Detect which cell encompasses the target text, then output its [x, y] center coordinate. 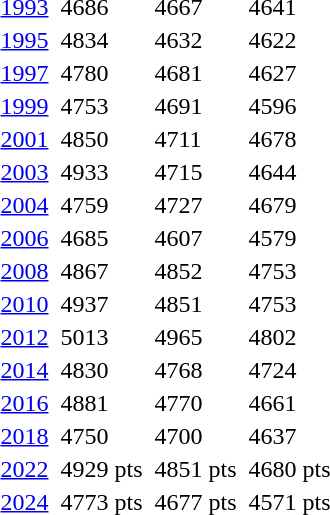
4830 [102, 370]
4691 [196, 106]
4700 [196, 436]
4753 [102, 106]
4852 [196, 271]
4933 [102, 172]
4937 [102, 304]
5013 [102, 337]
4867 [102, 271]
4770 [196, 403]
4851 [196, 304]
4759 [102, 205]
4715 [196, 172]
4929 pts [102, 469]
4750 [102, 436]
4850 [102, 139]
4834 [102, 40]
4607 [196, 238]
4727 [196, 205]
4685 [102, 238]
4965 [196, 337]
4681 [196, 73]
4851 pts [196, 469]
4768 [196, 370]
4881 [102, 403]
4711 [196, 139]
4780 [102, 73]
4632 [196, 40]
